Extract the [x, y] coordinate from the center of the cell holding the provided text.  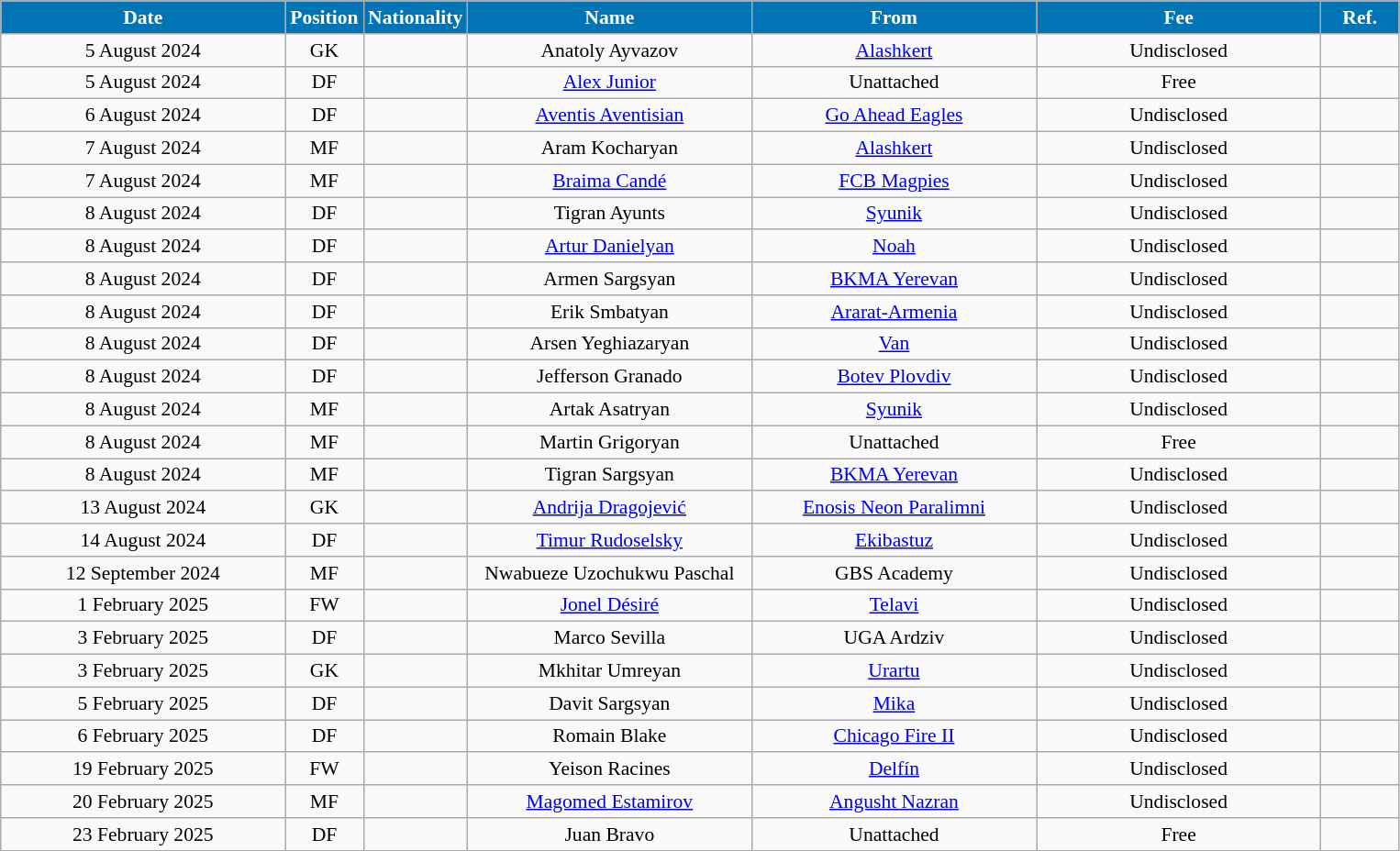
Botev Plovdiv [894, 377]
23 February 2025 [143, 834]
Position [325, 17]
Erik Smbatyan [609, 312]
Tigran Ayunts [609, 214]
UGA Ardziv [894, 638]
12 September 2024 [143, 573]
Delfín [894, 769]
Ekibastuz [894, 540]
Go Ahead Eagles [894, 116]
Ararat-Armenia [894, 312]
6 August 2024 [143, 116]
Artak Asatryan [609, 410]
FCB Magpies [894, 181]
Noah [894, 247]
Nationality [415, 17]
Andrija Dragojević [609, 508]
Aram Kocharyan [609, 149]
Ref. [1360, 17]
GBS Academy [894, 573]
Tigran Sargsyan [609, 475]
Van [894, 344]
Name [609, 17]
Jefferson Granado [609, 377]
Fee [1179, 17]
6 February 2025 [143, 736]
Armen Sargsyan [609, 279]
20 February 2025 [143, 801]
Romain Blake [609, 736]
Angusht Nazran [894, 801]
19 February 2025 [143, 769]
Braima Candé [609, 181]
Timur Rudoselsky [609, 540]
Mika [894, 703]
Yeison Racines [609, 769]
Davit Sargsyan [609, 703]
Anatoly Ayvazov [609, 50]
Arsen Yeghiazaryan [609, 344]
Chicago Fire II [894, 736]
Artur Danielyan [609, 247]
14 August 2024 [143, 540]
Enosis Neon Paralimni [894, 508]
Urartu [894, 671]
Alex Junior [609, 83]
Marco Sevilla [609, 638]
Magomed Estamirov [609, 801]
Nwabueze Uzochukwu Paschal [609, 573]
Telavi [894, 605]
1 February 2025 [143, 605]
13 August 2024 [143, 508]
From [894, 17]
Juan Bravo [609, 834]
5 February 2025 [143, 703]
Date [143, 17]
Aventis Aventisian [609, 116]
Martin Grigoryan [609, 442]
Jonel Désiré [609, 605]
Mkhitar Umreyan [609, 671]
